Extract the [x, y] coordinate from the center of the cell holding the provided text.  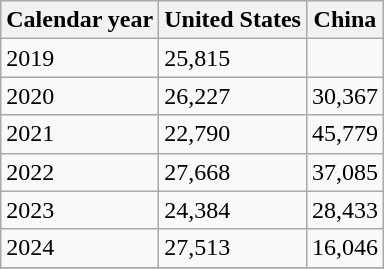
2024 [80, 248]
24,384 [233, 210]
United States [233, 20]
22,790 [233, 134]
China [344, 20]
27,513 [233, 248]
2023 [80, 210]
28,433 [344, 210]
37,085 [344, 172]
2022 [80, 172]
2020 [80, 96]
45,779 [344, 134]
2019 [80, 58]
16,046 [344, 248]
30,367 [344, 96]
Calendar year [80, 20]
2021 [80, 134]
25,815 [233, 58]
27,668 [233, 172]
26,227 [233, 96]
